For the text-containing cell, return its midpoint in [x, y] coordinate format. 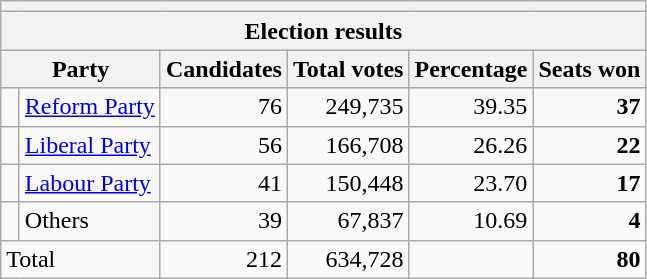
67,837 [348, 221]
Election results [324, 31]
56 [224, 145]
Seats won [590, 69]
Labour Party [90, 183]
41 [224, 183]
26.26 [471, 145]
22 [590, 145]
39 [224, 221]
80 [590, 259]
634,728 [348, 259]
4 [590, 221]
Others [90, 221]
10.69 [471, 221]
76 [224, 107]
Liberal Party [90, 145]
17 [590, 183]
166,708 [348, 145]
Total [81, 259]
249,735 [348, 107]
Candidates [224, 69]
Total votes [348, 69]
23.70 [471, 183]
39.35 [471, 107]
37 [590, 107]
Percentage [471, 69]
212 [224, 259]
150,448 [348, 183]
Reform Party [90, 107]
Party [81, 69]
